Extract the [X, Y] coordinate from the center of the cell holding the provided text.  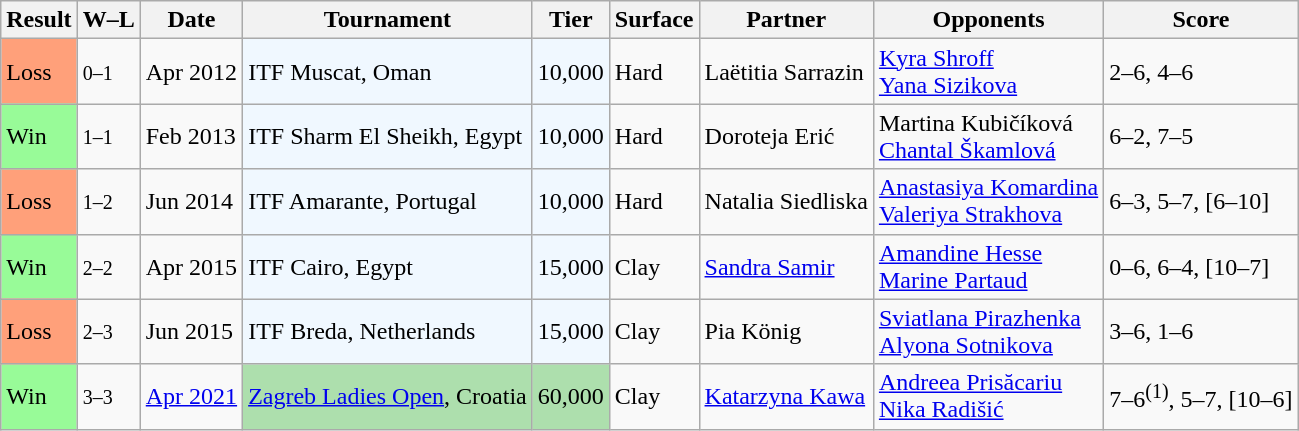
1–2 [108, 202]
Partner [786, 20]
Jun 2015 [191, 332]
Zagreb Ladies Open, Croatia [388, 396]
7–6(1), 5–7, [10–6] [1201, 396]
1–1 [108, 136]
2–6, 4–6 [1201, 72]
6–3, 5–7, [6–10] [1201, 202]
Pia König [786, 332]
ITF Muscat, Oman [388, 72]
Anastasiya Komardina Valeriya Strakhova [988, 202]
Martina Kubičíková Chantal Škamlová [988, 136]
Natalia Siedliska [786, 202]
ITF Sharm El Sheikh, Egypt [388, 136]
60,000 [570, 396]
Feb 2013 [191, 136]
6–2, 7–5 [1201, 136]
Doroteja Erić [786, 136]
Tournament [388, 20]
Apr 2015 [191, 266]
ITF Breda, Netherlands [388, 332]
Andreea Prisăcariu Nika Radišić [988, 396]
W–L [108, 20]
ITF Cairo, Egypt [388, 266]
Kyra Shroff Yana Sizikova [988, 72]
3–6, 1–6 [1201, 332]
2–2 [108, 266]
Laëtitia Sarrazin [786, 72]
Surface [654, 20]
Date [191, 20]
Opponents [988, 20]
ITF Amarante, Portugal [388, 202]
Apr 2012 [191, 72]
3–3 [108, 396]
Sviatlana Pirazhenka Alyona Sotnikova [988, 332]
Tier [570, 20]
Score [1201, 20]
0–6, 6–4, [10–7] [1201, 266]
Katarzyna Kawa [786, 396]
Result [39, 20]
Jun 2014 [191, 202]
Apr 2021 [191, 396]
2–3 [108, 332]
0–1 [108, 72]
Sandra Samir [786, 266]
Amandine Hesse Marine Partaud [988, 266]
